Return (x, y) of the center of cell containing provided text 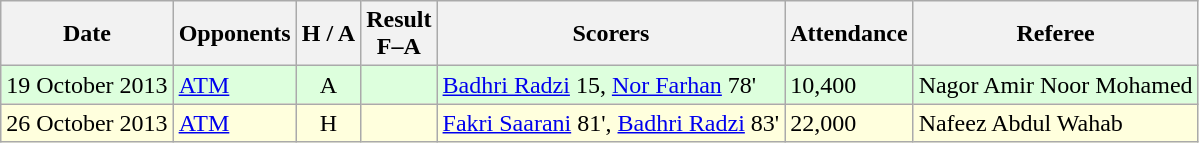
Date (87, 34)
Attendance (849, 34)
Badhri Radzi 15, Nor Farhan 78' (611, 85)
19 October 2013 (87, 85)
Opponents (234, 34)
Nafeez Abdul Wahab (1056, 123)
26 October 2013 (87, 123)
Fakri Saarani 81', Badhri Radzi 83' (611, 123)
A (328, 85)
H / A (328, 34)
22,000 (849, 123)
H (328, 123)
Nagor Amir Noor Mohamed (1056, 85)
Referee (1056, 34)
ResultF–A (399, 34)
Scorers (611, 34)
10,400 (849, 85)
